Locate the cell with the specified text and output its (X, Y) center coordinate. 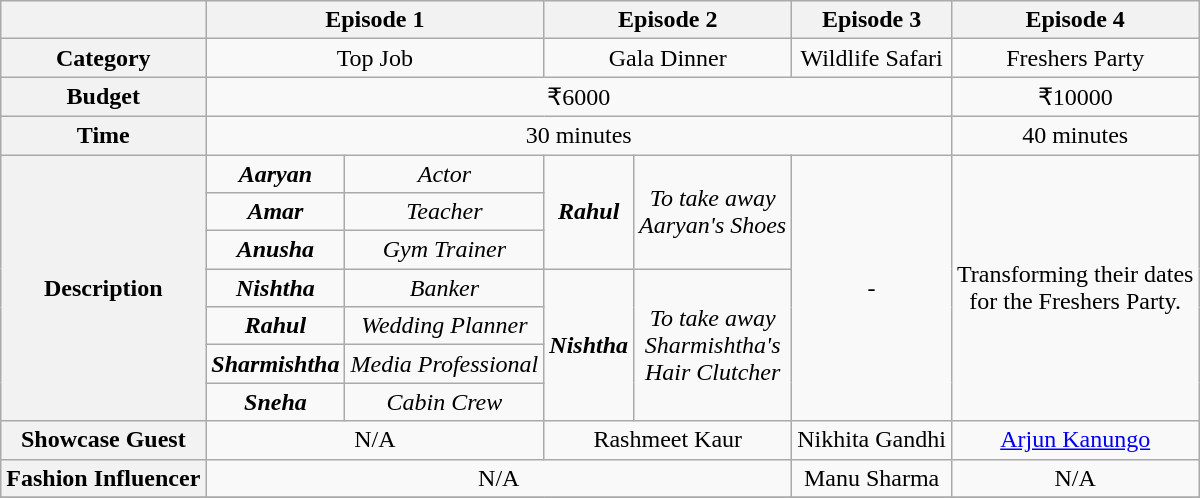
Episode 4 (1074, 20)
Transforming their datesfor the Freshers Party. (1074, 287)
Sharmishtha (276, 364)
30 minutes (579, 135)
- (872, 287)
Amar (276, 212)
To take awaySharmishtha'sHair Clutcher (713, 345)
₹6000 (579, 97)
Teacher (444, 212)
Episode 1 (375, 20)
Wedding Planner (444, 326)
To take awayAaryan's Shoes (713, 211)
Top Job (375, 58)
Category (104, 58)
40 minutes (1074, 135)
Actor (444, 173)
Description (104, 287)
Nikhita Gandhi (872, 440)
Arjun Kanungo (1074, 440)
Gala Dinner (668, 58)
Showcase Guest (104, 440)
Time (104, 135)
Banker (444, 288)
₹10000 (1074, 97)
Anusha (276, 250)
Gym Trainer (444, 250)
Budget (104, 97)
Fashion Influencer (104, 478)
Freshers Party (1074, 58)
Wildlife Safari (872, 58)
Manu Sharma (872, 478)
Episode 2 (668, 20)
Cabin Crew (444, 402)
Episode 3 (872, 20)
Media Professional (444, 364)
Rashmeet Kaur (668, 440)
Aaryan (276, 173)
Sneha (276, 402)
